Scan for the cell matching the given text and deliver its (X, Y) coordinate at center. 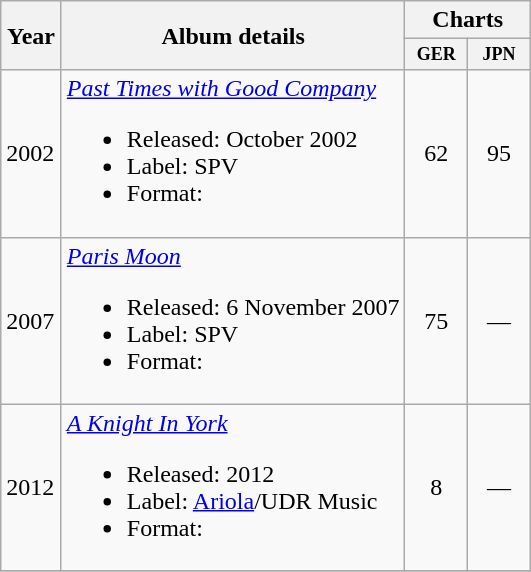
95 (500, 154)
Past Times with Good CompanyReleased: October 2002Label: SPVFormat: (233, 154)
Charts (468, 20)
Paris MoonReleased: 6 November 2007Label: SPVFormat: (233, 320)
62 (436, 154)
8 (436, 488)
75 (436, 320)
A Knight In YorkReleased: 2012Label: Ariola/UDR MusicFormat: (233, 488)
GER (436, 54)
2007 (32, 320)
Year (32, 36)
2002 (32, 154)
JPN (500, 54)
2012 (32, 488)
Album details (233, 36)
